Return the (X, Y) coordinate for the center point of the cell that contains the specified text.  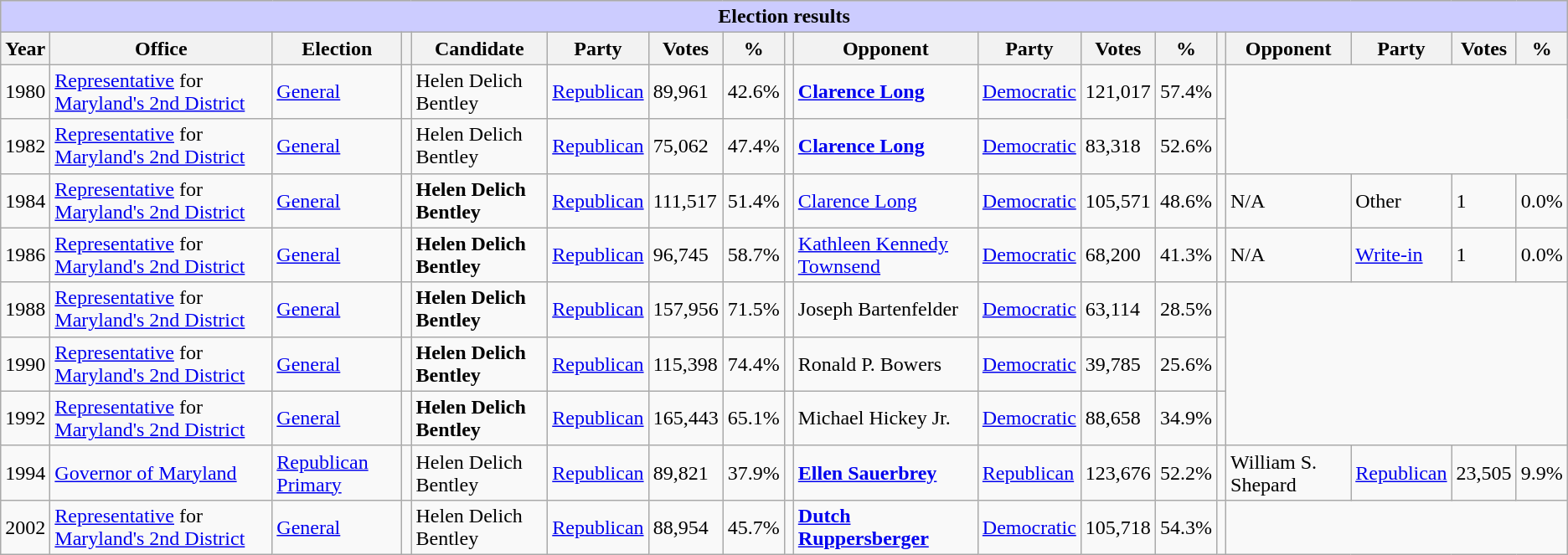
34.9% (1186, 419)
1990 (25, 363)
75,062 (685, 146)
57.4% (1186, 92)
1994 (25, 472)
Republican Primary (337, 472)
Governor of Maryland (161, 472)
88,954 (685, 527)
23,505 (1484, 472)
1982 (25, 146)
105,718 (1117, 527)
Ellen Sauerbrey (885, 472)
123,676 (1117, 472)
Write-in (1401, 254)
111,517 (685, 201)
28.5% (1186, 310)
Year (25, 49)
74.4% (754, 363)
157,956 (685, 310)
Joseph Bartenfelder (885, 310)
2002 (25, 527)
41.3% (1186, 254)
68,200 (1117, 254)
71.5% (754, 310)
48.6% (1186, 201)
65.1% (754, 419)
Kathleen Kennedy Townsend (885, 254)
Election (337, 49)
45.7% (754, 527)
51.4% (754, 201)
1992 (25, 419)
Office (161, 49)
Election results (784, 17)
Dutch Ruppersberger (885, 527)
39,785 (1117, 363)
Candidate (479, 49)
1984 (25, 201)
115,398 (685, 363)
Michael Hickey Jr. (885, 419)
83,318 (1117, 146)
47.4% (754, 146)
105,571 (1117, 201)
121,017 (1117, 92)
42.6% (754, 92)
1980 (25, 92)
89,821 (685, 472)
52.2% (1186, 472)
1988 (25, 310)
Ronald P. Bowers (885, 363)
58.7% (754, 254)
165,443 (685, 419)
25.6% (1186, 363)
1986 (25, 254)
9.9% (1541, 472)
54.3% (1186, 527)
89,961 (685, 92)
88,658 (1117, 419)
63,114 (1117, 310)
37.9% (754, 472)
52.6% (1186, 146)
William S. Shepard (1288, 472)
96,745 (685, 254)
Other (1401, 201)
